Scan for the cell matching the given text and deliver its (x, y) coordinate at center. 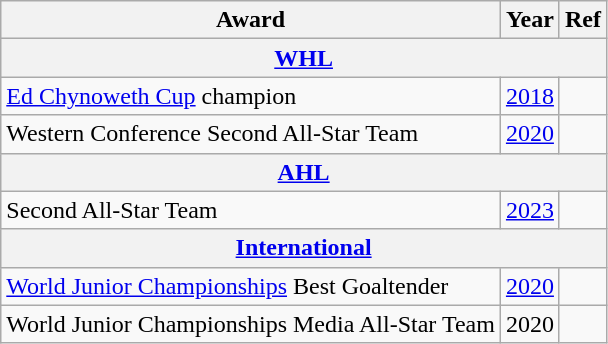
AHL (304, 172)
World Junior Championships Media All-Star Team (251, 324)
2018 (530, 96)
WHL (304, 58)
Ed Chynoweth Cup champion (251, 96)
World Junior Championships Best Goaltender (251, 286)
Ref (582, 20)
International (304, 248)
Award (251, 20)
Year (530, 20)
Second All-Star Team (251, 210)
Western Conference Second All-Star Team (251, 134)
2023 (530, 210)
